From the cell containing the given text, extract its center point as (X, Y) coordinate. 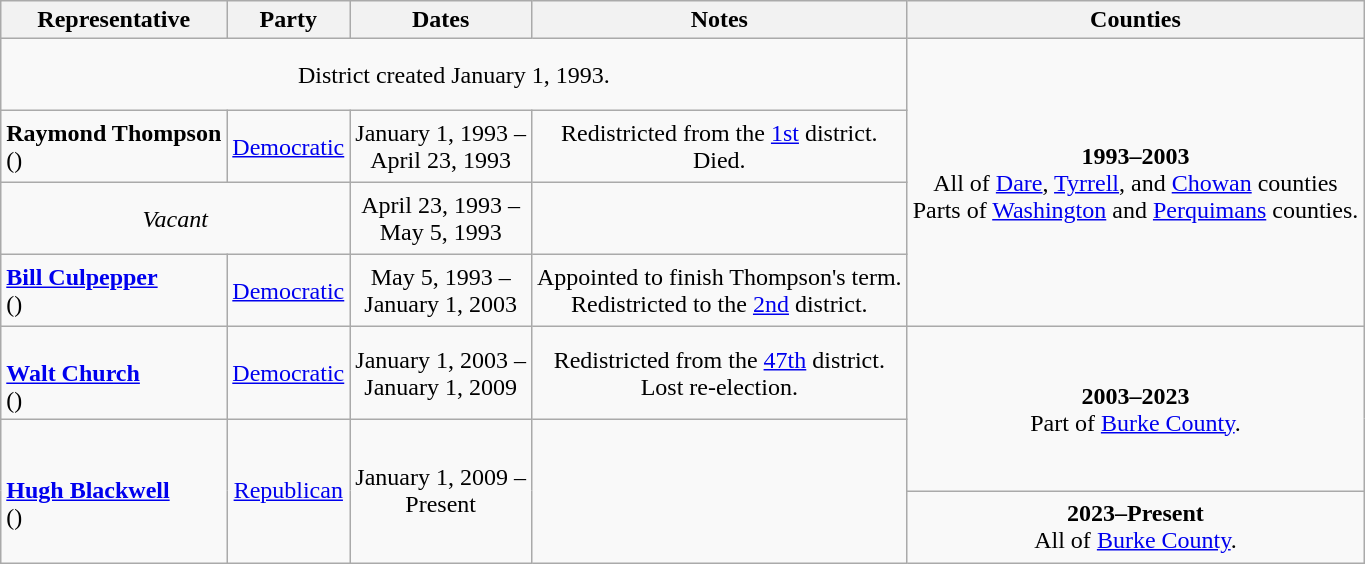
January 1, 2009 – Present (441, 491)
Walt Church() (114, 373)
Raymond Thompson() (114, 147)
2023–Present All of Burke County. (1136, 527)
Party (288, 20)
January 1, 1993 – April 23, 1993 (441, 147)
Vacant (176, 219)
Appointed to finish Thompson's term. Redistricted to the 2nd district. (719, 291)
Republican (288, 491)
Dates (441, 20)
1993–2003 All of Dare, Tyrrell, and Chowan counties Parts of Washington and Perquimans counties. (1136, 183)
District created January 1, 1993. (454, 75)
Hugh Blackwell() (114, 491)
Redistricted from the 47th district. Lost re-election. (719, 373)
Representative (114, 20)
Counties (1136, 20)
2003–2023 Part of Burke County. (1136, 409)
May 5, 1993 – January 1, 2003 (441, 291)
January 1, 2003 – January 1, 2009 (441, 373)
Bill Culpepper() (114, 291)
Redistricted from the 1st district. Died. (719, 147)
April 23, 1993 – May 5, 1993 (441, 219)
Notes (719, 20)
